For the text-containing cell, return its midpoint in [X, Y] coordinate format. 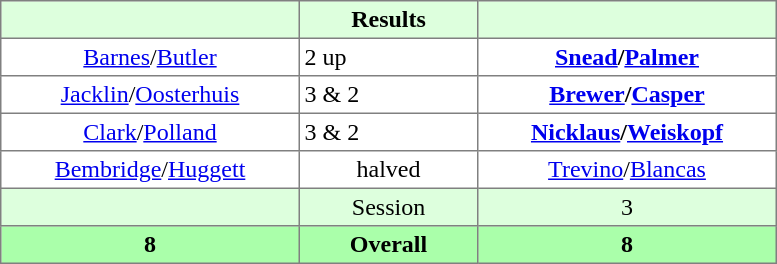
Jacklin/Oosterhuis [150, 95]
Snead/Palmer [627, 57]
halved [388, 170]
Overall [388, 245]
3 [627, 207]
Session [388, 207]
Brewer/Casper [627, 95]
Clark/Polland [150, 132]
2 up [388, 57]
Nicklaus/Weiskopf [627, 132]
Bembridge/Huggett [150, 170]
Trevino/Blancas [627, 170]
Barnes/Butler [150, 57]
Results [388, 20]
